Detect which cell encompasses the target text, then output its (x, y) center coordinate. 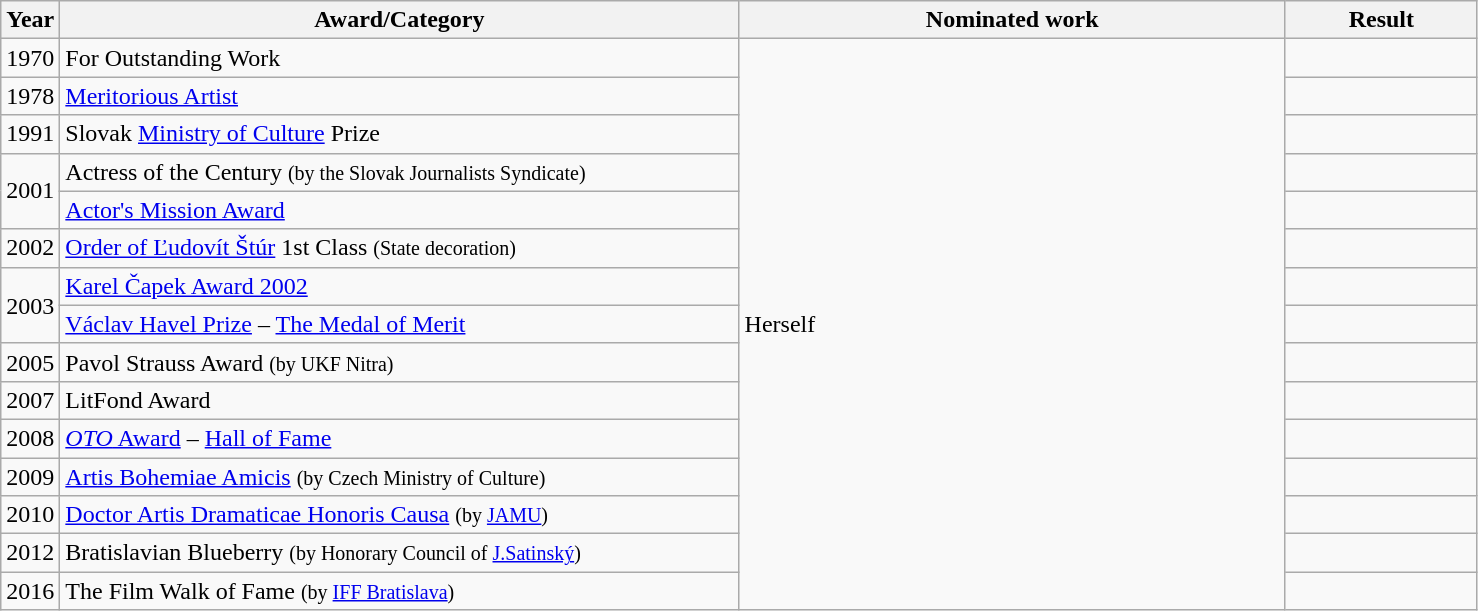
Result (1381, 20)
Artis Bohemiae Amicis (by Czech Ministry of Culture) (400, 477)
1991 (30, 134)
Karel Čapek Award 2002 (400, 286)
1970 (30, 58)
Slovak Ministry of Culture Prize (400, 134)
Actor's Mission Award (400, 210)
Award/Category (400, 20)
2012 (30, 553)
1978 (30, 96)
Nominated work (1012, 20)
2003 (30, 305)
OTO Award – Hall of Fame (400, 438)
Order of Ľudovít Štúr 1st Class (State decoration) (400, 248)
For Outstanding Work (400, 58)
2008 (30, 438)
Doctor Artis Dramaticae Honoris Causa (by JAMU) (400, 515)
2009 (30, 477)
The Film Walk of Fame (by IFF Bratislava) (400, 591)
Pavol Strauss Award (by UKF Nitra) (400, 362)
2010 (30, 515)
2007 (30, 400)
Meritorious Artist (400, 96)
Václav Havel Prize – The Medal of Merit (400, 324)
2002 (30, 248)
LitFond Award (400, 400)
2001 (30, 191)
2016 (30, 591)
2005 (30, 362)
Year (30, 20)
Herself (1012, 324)
Bratislavian Blueberry (by Honorary Council of J.Satinský) (400, 553)
Actress of the Century (by the Slovak Journalists Syndicate) (400, 172)
